Scan for the cell matching the given text and deliver its (X, Y) coordinate at center. 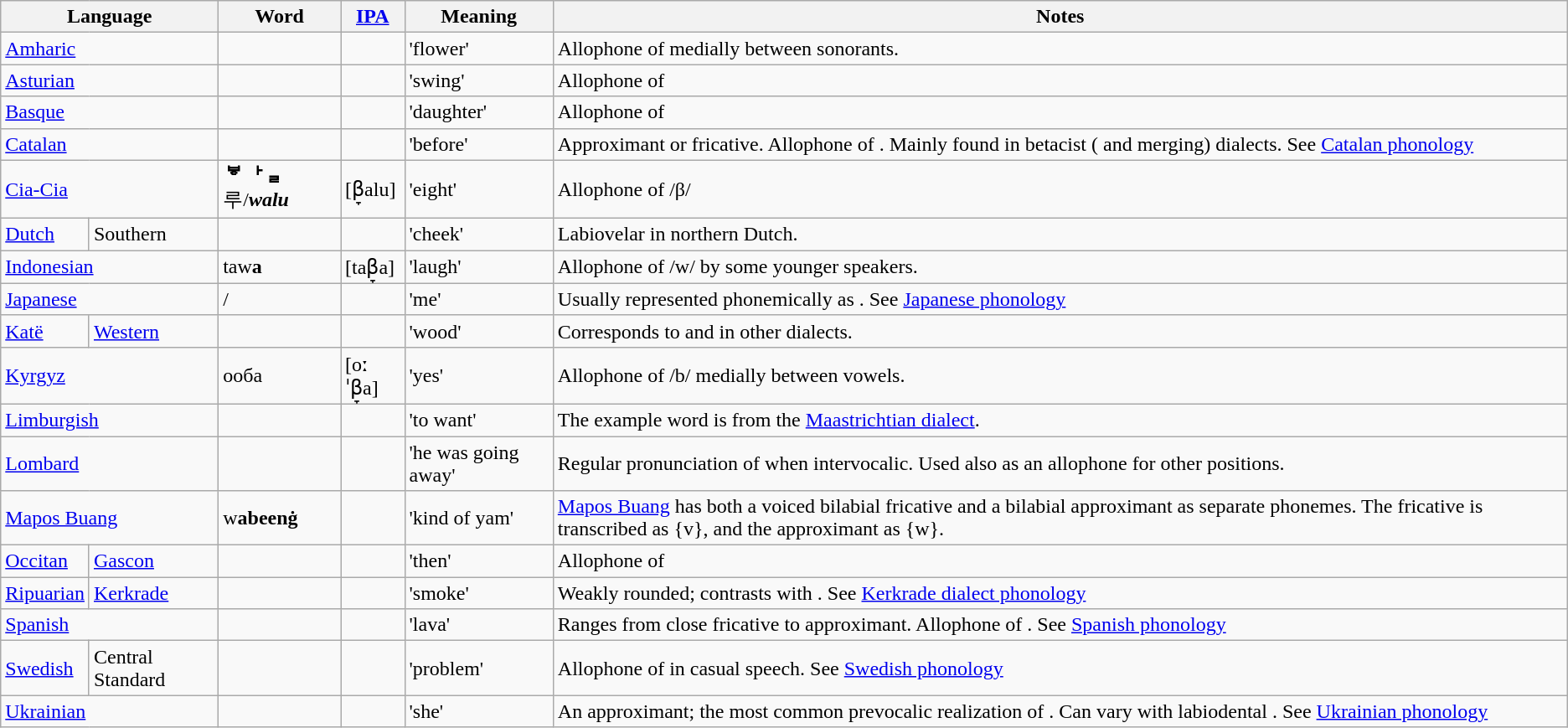
Weakly rounded; contrasts with . See Kerkrade dialect phonology (1060, 593)
Spanish (110, 625)
Katë (45, 331)
'problem' (479, 669)
Approximant or fricative. Allophone of . Mainly found in betacist ( and merging) dialects. See Catalan phonology (1060, 144)
The example word is from the Maastrichtian dialect. (1060, 420)
Allophone of /w/ by some younger speakers. (1060, 267)
Ripuarian (45, 593)
[taβ̞a] (373, 267)
'me' (479, 299)
Notes (1060, 17)
Language (110, 17)
[оːˈβ̞a] (373, 375)
Allophone of medially between sonorants. (1060, 49)
'to want' (479, 420)
'daughter' (479, 112)
Labiovelar in northern Dutch. (1060, 235)
'she' (479, 711)
Occitan (45, 561)
An approximant; the most common prevocalic realization of . Can vary with labiodental . See Ukrainian phonology (1060, 711)
Regular pronunciation of when intervocalic. Used also as an allophone for other positions. (1060, 462)
Allophone of /b/ medially between vowels. (1060, 375)
Usually represented phonemically as . See Japanese phonology (1060, 299)
Southern (153, 235)
Asturian (110, 80)
'flower' (479, 49)
tawa (280, 267)
Ukrainian (110, 711)
ᄫᅡᆯ루/walu (280, 189)
Amharic (110, 49)
'he was going away' (479, 462)
/ (280, 299)
'smoke' (479, 593)
Japanese (110, 299)
Corresponds to and in other dialects. (1060, 331)
'eight' (479, 189)
Lombard (110, 462)
Ranges from close fricative to approximant. Allophone of . See Spanish phonology (1060, 625)
Dutch (45, 235)
Allophone of /β/ (1060, 189)
Kyrgyz (110, 375)
wabeenġ (280, 518)
Basque (110, 112)
'laugh' (479, 267)
'yes' (479, 375)
'lava' (479, 625)
Cia-Cia (110, 189)
Kerkrade (153, 593)
Word (280, 17)
Swedish (45, 669)
'swing' (479, 80)
[β̞alu] (373, 189)
Allophone of in casual speech. See Swedish phonology (1060, 669)
Mapos Buang (110, 518)
'cheek' (479, 235)
'before' (479, 144)
'wood' (479, 331)
Gascon (153, 561)
Central Standard (153, 669)
Limburgish (110, 420)
ооба (280, 375)
'kind of yam' (479, 518)
Catalan (110, 144)
Western (153, 331)
IPA (373, 17)
'then' (479, 561)
Meaning (479, 17)
Indonesian (110, 267)
